Locate the cell with the specified text and output its [x, y] center coordinate. 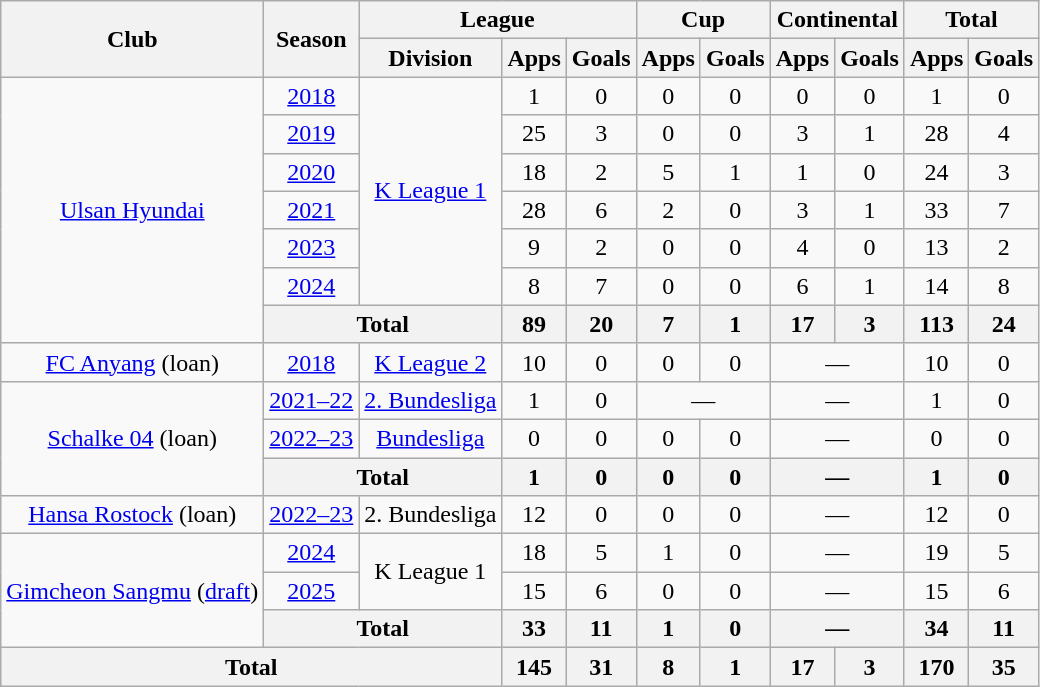
35 [1004, 667]
2019 [312, 134]
13 [936, 248]
113 [936, 324]
20 [601, 324]
Season [312, 39]
9 [534, 248]
19 [936, 553]
2020 [312, 172]
2021 [312, 210]
Continental [837, 20]
Hansa Rostock (loan) [132, 515]
Division [430, 58]
34 [936, 629]
Club [132, 39]
K League 2 [430, 362]
Cup [703, 20]
2021–22 [312, 400]
89 [534, 324]
145 [534, 667]
170 [936, 667]
25 [534, 134]
Ulsan Hyundai [132, 210]
Schalke 04 (loan) [132, 438]
2023 [312, 248]
FC Anyang (loan) [132, 362]
2025 [312, 591]
League [498, 20]
Gimcheon Sangmu (draft) [132, 591]
14 [936, 286]
Bundesliga [430, 438]
31 [601, 667]
